Pinpoint the cell where the given text exists, returning its (x, y) midpoint coordinate. 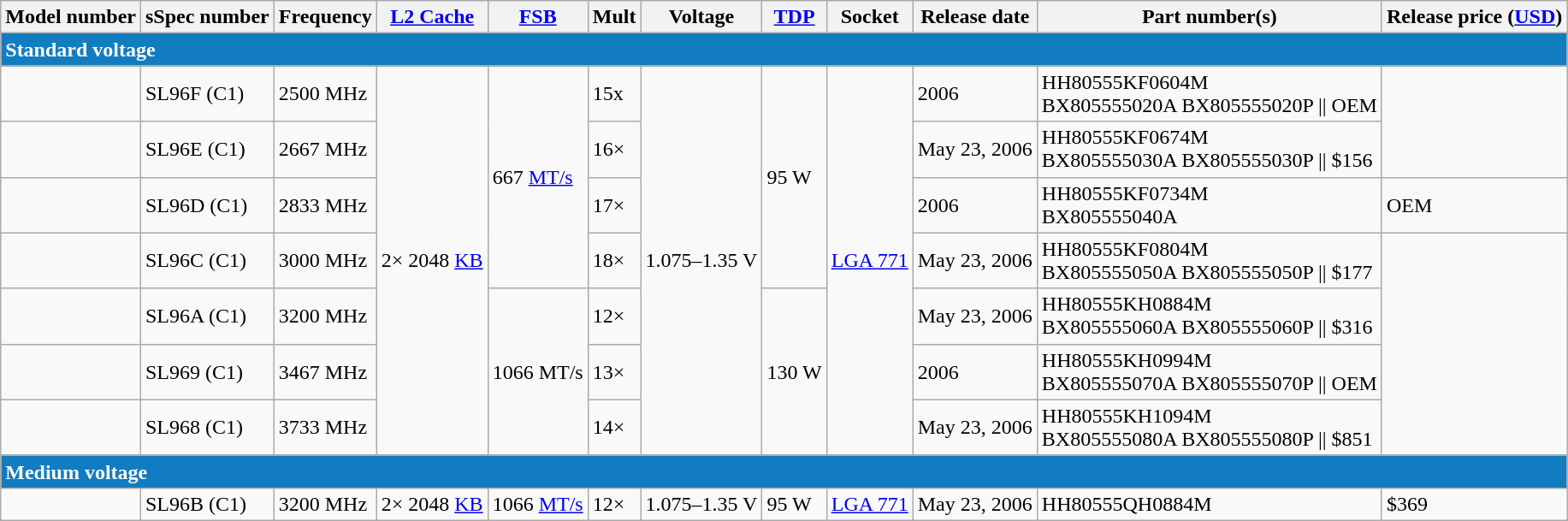
15x (614, 94)
SL96A (C1) (207, 317)
HH80555KH1094MBX805555080A BX805555080P || $851 (1210, 428)
3467 MHz (325, 371)
2833 MHz (325, 205)
HH80555KF0804MBX805555050A BX805555050P || $177 (1210, 260)
16× (614, 149)
130 W (794, 371)
17× (614, 205)
HH80555KH0884MBX805555060A BX805555060P || $316 (1210, 317)
Part number(s) (1210, 17)
2500 MHz (325, 94)
Release date (975, 17)
FSB (537, 17)
SL96E (C1) (207, 149)
$369 (1474, 504)
Model number (71, 17)
Standard voltage (784, 50)
3000 MHz (325, 260)
SL96D (C1) (207, 205)
L2 Cache (432, 17)
667 MT/s (537, 177)
TDP (794, 17)
2667 MHz (325, 149)
OEM (1474, 205)
18× (614, 260)
SL969 (C1) (207, 371)
Mult (614, 17)
HH80555KF0734MBX805555040A (1210, 205)
SL968 (C1) (207, 428)
SL96B (C1) (207, 504)
HH80555KH0994MBX805555070A BX805555070P || OEM (1210, 371)
HH80555KF0674MBX805555030A BX805555030P || $156 (1210, 149)
Frequency (325, 17)
SL96C (C1) (207, 260)
13× (614, 371)
Socket (869, 17)
SL96F (C1) (207, 94)
Medium voltage (784, 471)
3733 MHz (325, 428)
sSpec number (207, 17)
Release price (USD) (1474, 17)
HH80555KF0604MBX805555020A BX805555020P || OEM (1210, 94)
14× (614, 428)
HH80555QH0884M (1210, 504)
Voltage (701, 17)
